Locate the cell with the specified text and output its (x, y) center coordinate. 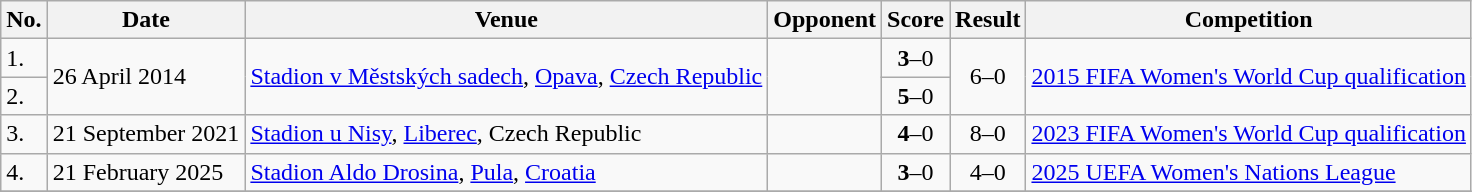
2025 UEFA Women's Nations League (1249, 172)
21 September 2021 (146, 134)
Venue (506, 20)
Competition (1249, 20)
8–0 (988, 134)
2023 FIFA Women's World Cup qualification (1249, 134)
Result (988, 20)
Stadion v Městských sadech, Opava, Czech Republic (506, 77)
26 April 2014 (146, 77)
21 February 2025 (146, 172)
Stadion u Nisy, Liberec, Czech Republic (506, 134)
No. (24, 20)
2015 FIFA Women's World Cup qualification (1249, 77)
Score (916, 20)
1. (24, 58)
Date (146, 20)
6–0 (988, 77)
5–0 (916, 96)
2. (24, 96)
4. (24, 172)
3. (24, 134)
Stadion Aldo Drosina, Pula, Croatia (506, 172)
Opponent (825, 20)
